Return the [x, y] coordinate for the center point of the cell that contains the specified text.  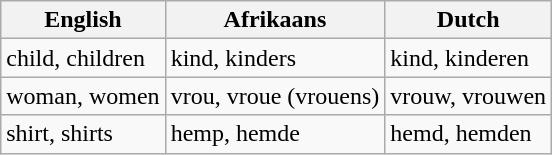
kind, kinderen [468, 58]
woman, women [83, 96]
English [83, 20]
hemd, hemden [468, 134]
Afrikaans [275, 20]
vrou, vroue (vrouens) [275, 96]
hemp, hemde [275, 134]
child, children [83, 58]
kind, kinders [275, 58]
vrouw, vrouwen [468, 96]
shirt, shirts [83, 134]
Dutch [468, 20]
